Return the (X, Y) coordinate for the center point of the cell that contains the specified text.  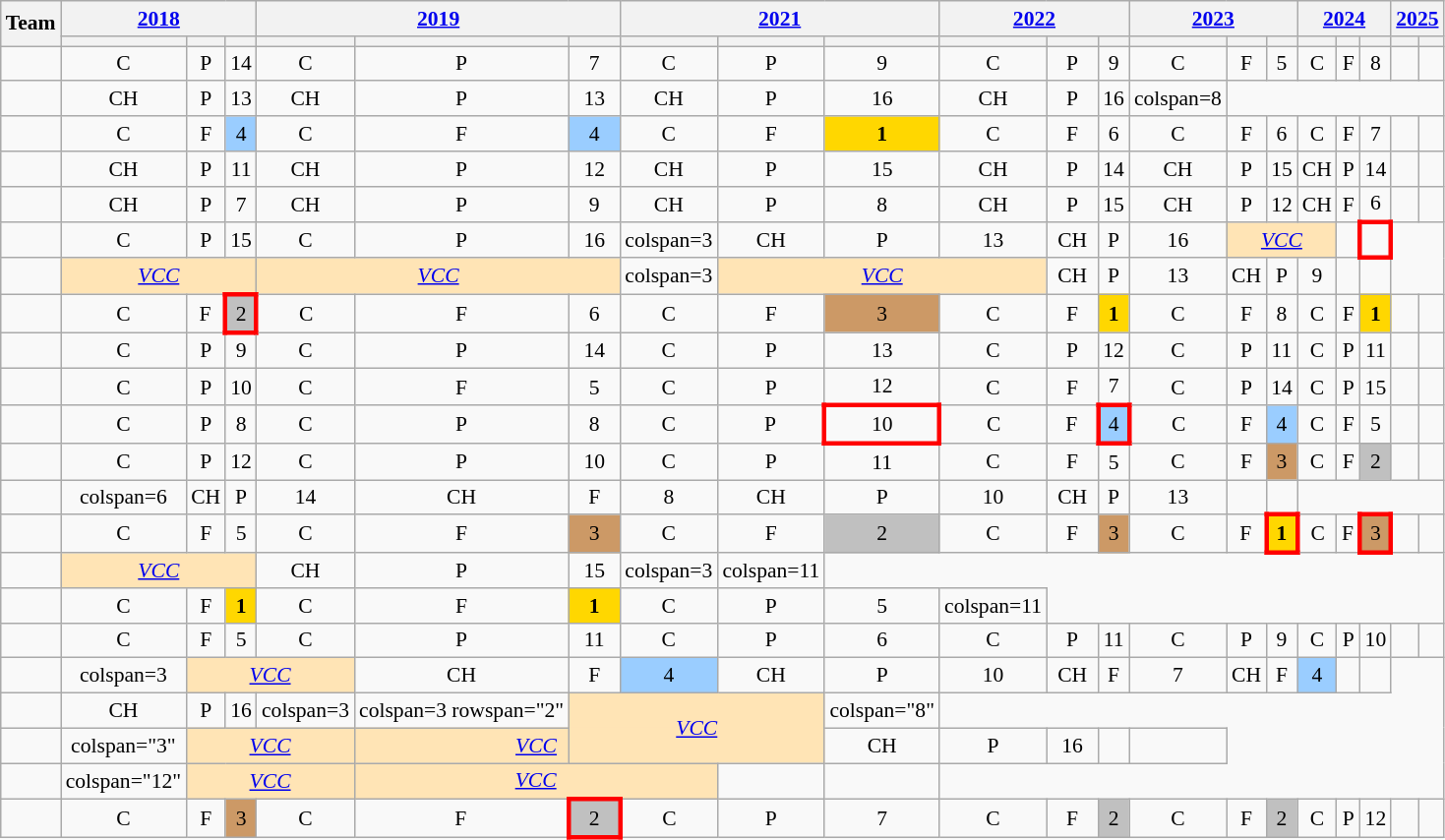
colspan=3 rowspan="2" (461, 711)
colspan="12" (124, 781)
2018 (159, 19)
2019 (439, 19)
Team (31, 24)
colspan="8" (881, 711)
2023 (1214, 19)
colspan=8 (1178, 99)
2022 (1035, 19)
colspan=6 (124, 498)
2025 (1416, 19)
2021 (779, 19)
2024 (1344, 19)
colspan="3" (124, 746)
